Locate the cell with the specified text and output its (X, Y) center coordinate. 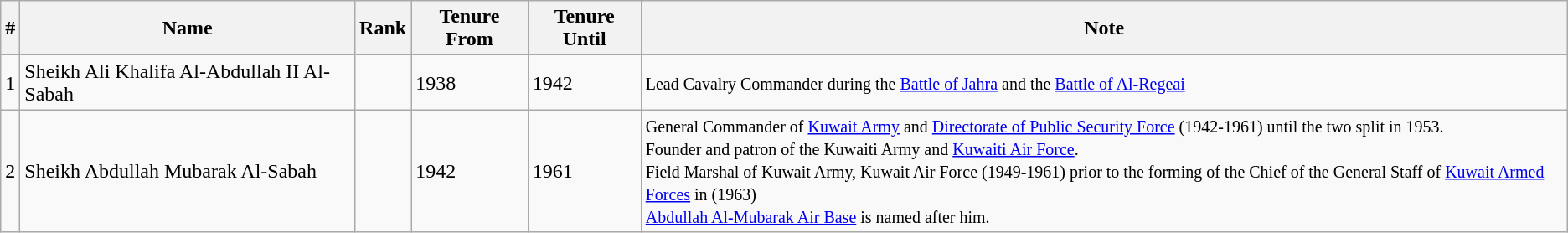
Note (1104, 28)
1961 (585, 171)
Tenure Until (585, 28)
# (10, 28)
1 (10, 82)
1938 (469, 82)
Name (188, 28)
Sheikh Abdullah Mubarak Al-Sabah (188, 171)
Rank (384, 28)
Lead Cavalry Commander during the Battle of Jahra and the Battle of Al-Regeai (1104, 82)
Sheikh Ali Khalifa Al-Abdullah II Al-Sabah (188, 82)
2 (10, 171)
Tenure From (469, 28)
